Locate the cell with the specified text and output its [X, Y] center coordinate. 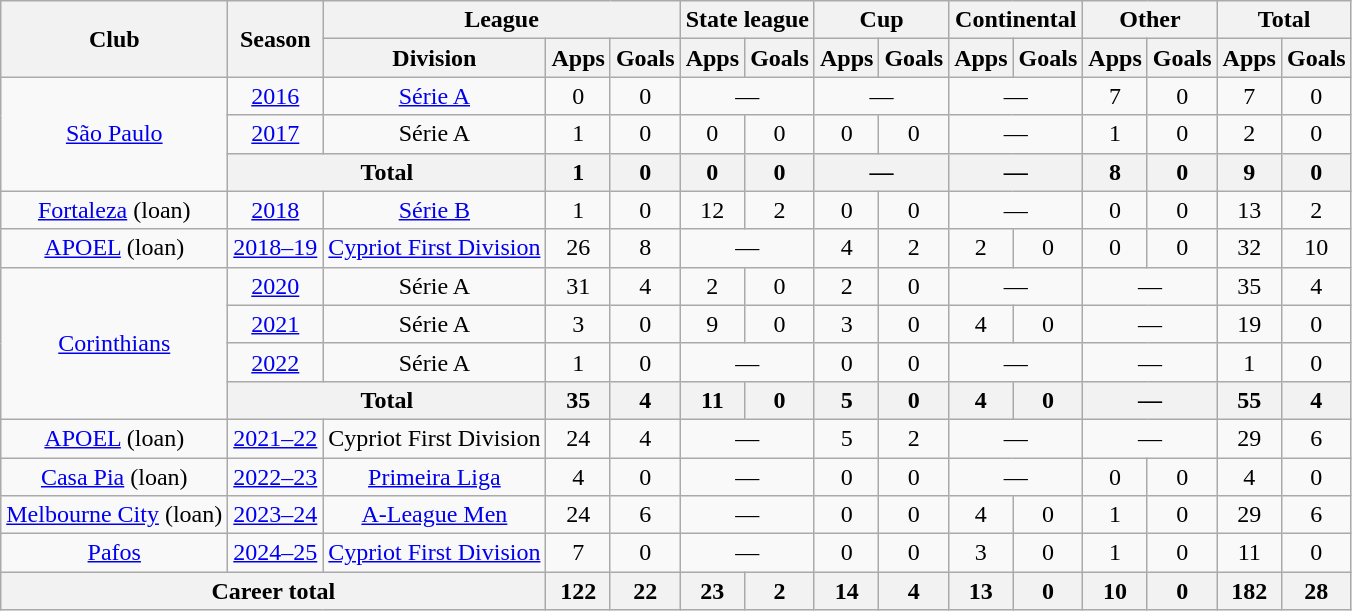
Melbourne City (loan) [114, 515]
São Paulo [114, 134]
23 [712, 591]
122 [578, 591]
Primeira Liga [434, 477]
A-League Men [434, 515]
2021 [276, 324]
Career total [274, 591]
32 [1249, 248]
26 [578, 248]
2022–23 [276, 477]
2018 [276, 210]
Division [434, 58]
28 [1316, 591]
Corinthians [114, 343]
Continental [1016, 20]
2020 [276, 286]
31 [578, 286]
Cup [881, 20]
2024–25 [276, 553]
State league [747, 20]
182 [1249, 591]
22 [645, 591]
Other [1150, 20]
2017 [276, 134]
Fortaleza (loan) [114, 210]
Casa Pia (loan) [114, 477]
19 [1249, 324]
Série B [434, 210]
55 [1249, 400]
2023–24 [276, 515]
2021–22 [276, 438]
Season [276, 39]
14 [846, 591]
Pafos [114, 553]
12 [712, 210]
2018–19 [276, 248]
League [502, 20]
2022 [276, 362]
2016 [276, 96]
Club [114, 39]
